Provide the [X, Y] coordinate of the cell's center where the given text is located.  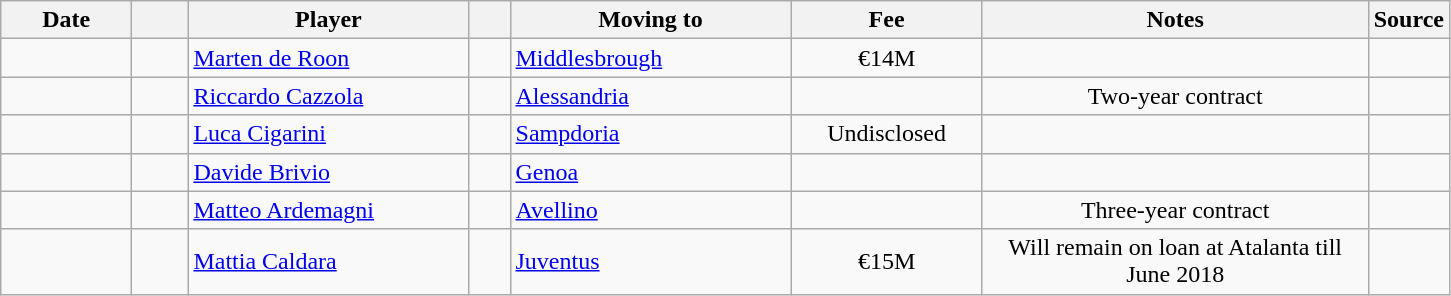
€14M [886, 58]
Moving to [650, 20]
Davide Brivio [328, 172]
Will remain on loan at Atalanta till June 2018 [1175, 262]
Marten de Roon [328, 58]
Luca Cigarini [328, 134]
€15M [886, 262]
Two-year contract [1175, 96]
Notes [1175, 20]
Riccardo Cazzola [328, 96]
Genoa [650, 172]
Player [328, 20]
Middlesbrough [650, 58]
Matteo Ardemagni [328, 210]
Alessandria [650, 96]
Fee [886, 20]
Sampdoria [650, 134]
Mattia Caldara [328, 262]
Avellino [650, 210]
Source [1408, 20]
Three-year contract [1175, 210]
Juventus [650, 262]
Undisclosed [886, 134]
Date [66, 20]
